Identify which cell holds the provided text, then report its [x, y] central coordinate. 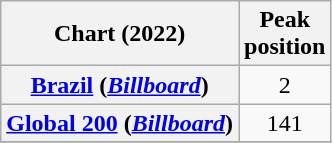
Brazil (Billboard) [120, 85]
Global 200 (Billboard) [120, 123]
141 [284, 123]
Peakposition [284, 34]
2 [284, 85]
Chart (2022) [120, 34]
